Extract the [x, y] coordinate from the center of the cell holding the provided text.  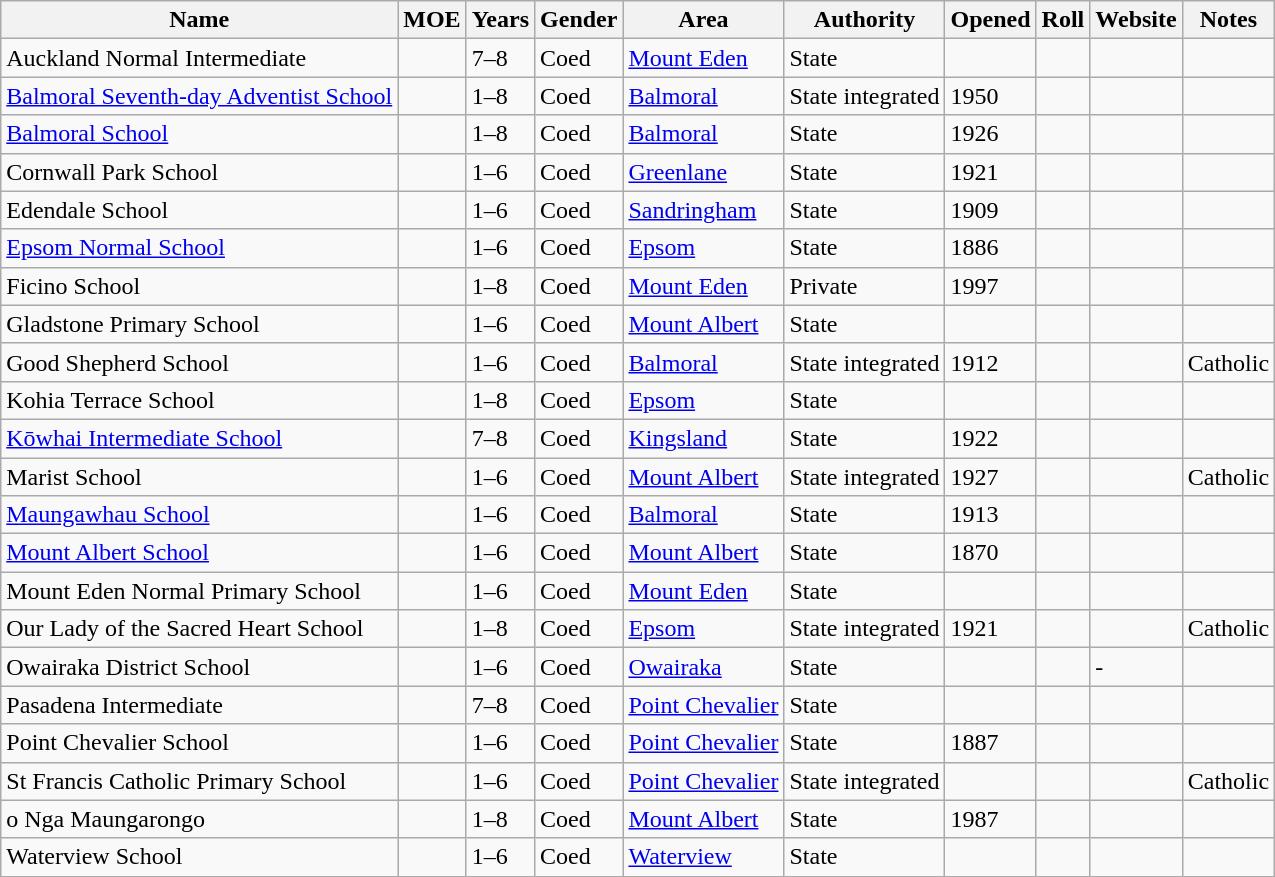
Waterview School [200, 857]
Owairaka [704, 667]
Owairaka District School [200, 667]
Sandringham [704, 210]
Area [704, 20]
1886 [990, 248]
Epsom Normal School [200, 248]
Authority [864, 20]
Balmoral School [200, 134]
1987 [990, 819]
Mount Eden Normal Primary School [200, 591]
1922 [990, 438]
1927 [990, 477]
o Nga Maungarongo [200, 819]
1912 [990, 362]
Roll [1063, 20]
1950 [990, 96]
- [1136, 667]
Cornwall Park School [200, 172]
Pasadena Intermediate [200, 705]
Kingsland [704, 438]
Notes [1228, 20]
MOE [432, 20]
Kohia Terrace School [200, 400]
Point Chevalier School [200, 743]
1997 [990, 286]
Edendale School [200, 210]
1887 [990, 743]
Balmoral Seventh-day Adventist School [200, 96]
Good Shepherd School [200, 362]
Kōwhai Intermediate School [200, 438]
1909 [990, 210]
Years [500, 20]
1870 [990, 553]
Mount Albert School [200, 553]
1913 [990, 515]
1926 [990, 134]
Name [200, 20]
Auckland Normal Intermediate [200, 58]
Marist School [200, 477]
Gladstone Primary School [200, 324]
Waterview [704, 857]
Private [864, 286]
Gender [579, 20]
Website [1136, 20]
Our Lady of the Sacred Heart School [200, 629]
Greenlane [704, 172]
St Francis Catholic Primary School [200, 781]
Opened [990, 20]
Maungawhau School [200, 515]
Ficino School [200, 286]
